Return the (X, Y) coordinate for the center point of the cell that contains the specified text.  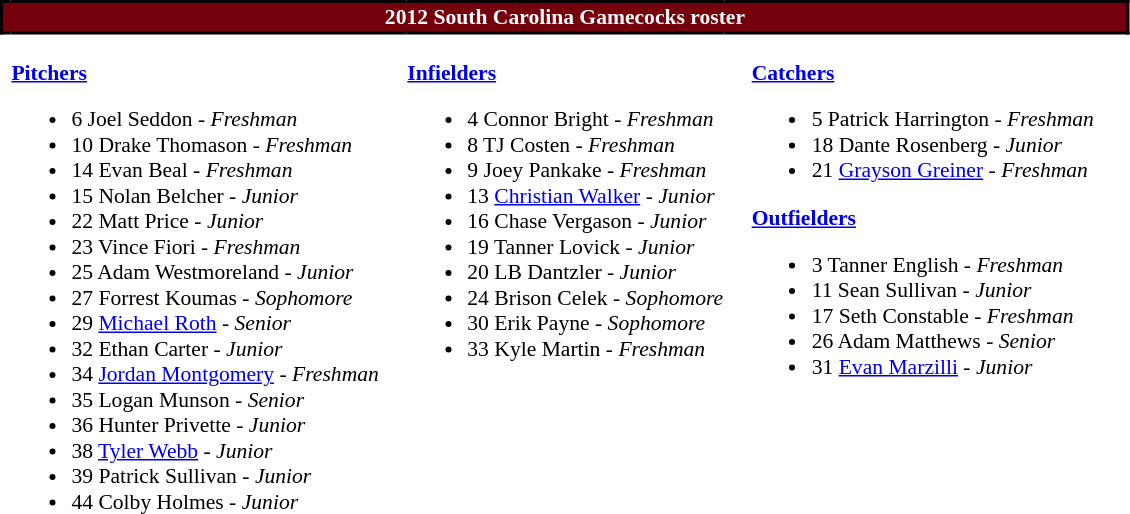
2012 South Carolina Gamecocks roster (566, 18)
